Return the [x, y] coordinate for the center point of the cell that contains the specified text.  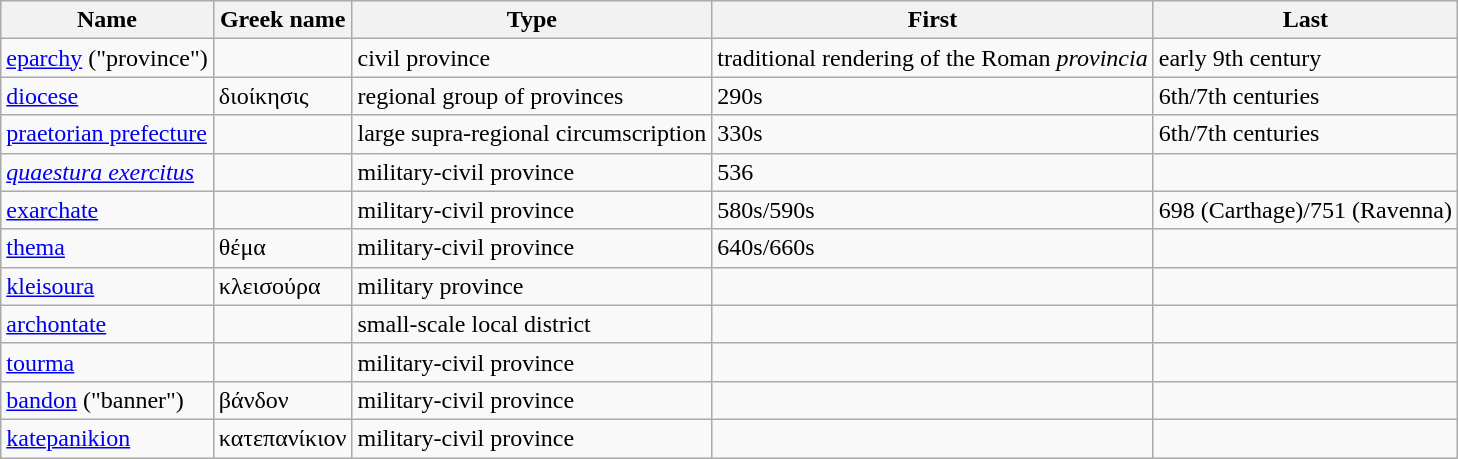
διοίκησις [282, 96]
βάνδον [282, 400]
civil province [532, 58]
580s/590s [932, 210]
praetorian prefecture [108, 134]
κατεπανίκιον [282, 438]
diocese [108, 96]
archontate [108, 324]
330s [932, 134]
536 [932, 172]
Greek name [282, 20]
military province [532, 286]
bandon ("banner") [108, 400]
Type [532, 20]
katepanikion [108, 438]
large supra-regional circumscription [532, 134]
kleisoura [108, 286]
tourma [108, 362]
θέμα [282, 248]
early 9th century [1305, 58]
Name [108, 20]
small-scale local district [532, 324]
regional group of provinces [532, 96]
First [932, 20]
Last [1305, 20]
κλεισούρα [282, 286]
290s [932, 96]
640s/660s [932, 248]
traditional rendering of the Roman provincia [932, 58]
quaestura exercitus [108, 172]
exarchate [108, 210]
698 (Carthage)/751 (Ravenna) [1305, 210]
thema [108, 248]
eparchy ("province") [108, 58]
